For the text-containing cell, return its midpoint in [x, y] coordinate format. 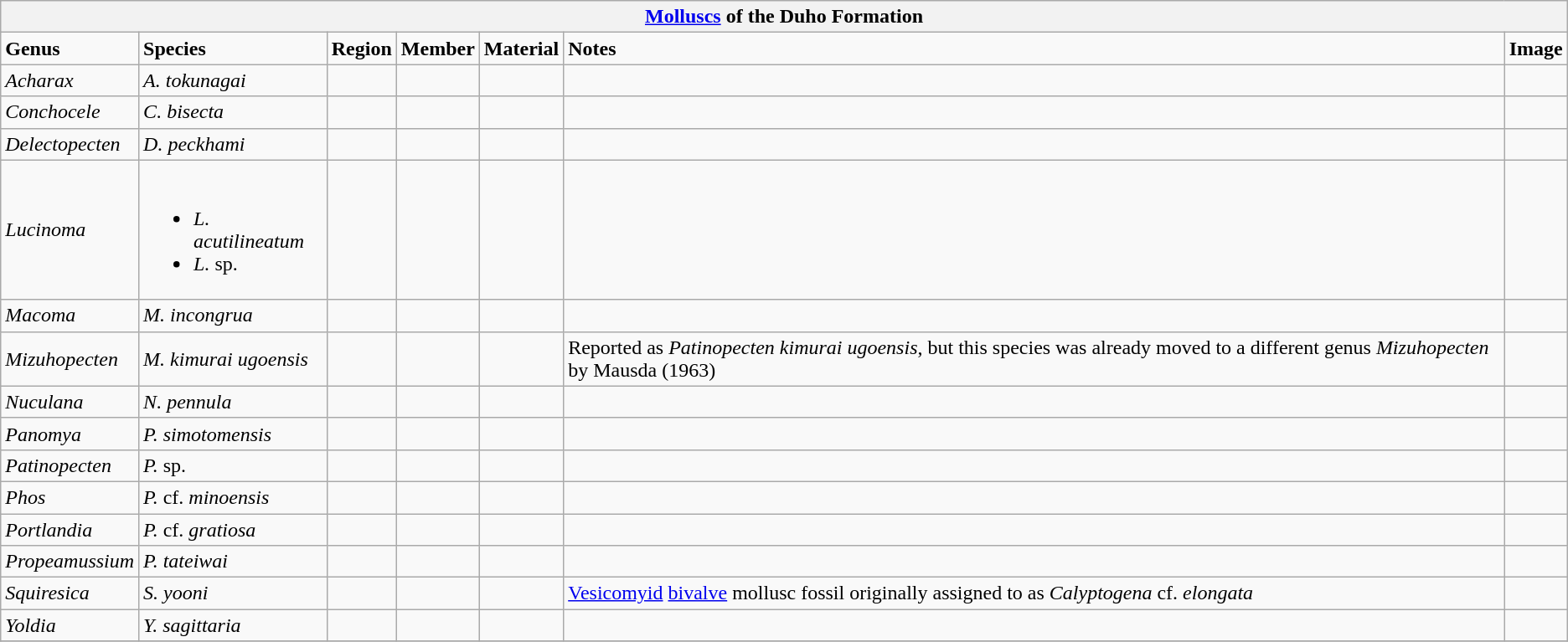
Species [233, 49]
Yoldia [70, 625]
D. peckhami [233, 144]
Phos [70, 497]
N. pennula [233, 402]
Genus [70, 49]
S. yooni [233, 593]
Vesicomyid bivalve mollusc fossil originally assigned to as Calyptogena cf. elongata [1034, 593]
Molluscs of the Duho Formation [784, 17]
Squiresica [70, 593]
M. kimurai ugoensis [233, 358]
Lucinoma [70, 229]
P. simotomensis [233, 434]
A. tokunagai [233, 80]
Material [521, 49]
Member [437, 49]
Mizuhopecten [70, 358]
Propeamussium [70, 562]
P. cf. minoensis [233, 497]
Region [362, 49]
Portlandia [70, 530]
Conchocele [70, 112]
Delectopecten [70, 144]
L. acutilineatumL. sp. [233, 229]
Panomya [70, 434]
Notes [1034, 49]
Y. sagittaria [233, 625]
P. sp. [233, 465]
Reported as Patinopecten kimurai ugoensis, but this species was already moved to a different genus Mizuhopecten by Mausda (1963) [1034, 358]
Image [1536, 49]
P. cf. gratiosa [233, 530]
Macoma [70, 316]
Patinopecten [70, 465]
P. tateiwai [233, 562]
Nuculana [70, 402]
M. incongrua [233, 316]
Acharax [70, 80]
C. bisecta [233, 112]
